Capture the cell that displays the provided text and extract its (x, y) central coordinate. 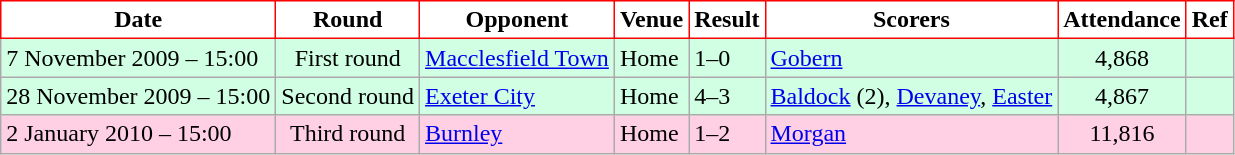
Round (348, 20)
4–3 (727, 96)
Second round (348, 96)
Venue (651, 20)
First round (348, 58)
Third round (348, 134)
Gobern (912, 58)
1–2 (727, 134)
4,868 (1122, 58)
Morgan (912, 134)
Result (727, 20)
Exeter City (518, 96)
7 November 2009 – 15:00 (138, 58)
1–0 (727, 58)
2 January 2010 – 15:00 (138, 134)
Date (138, 20)
11,816 (1122, 134)
Burnley (518, 134)
Attendance (1122, 20)
Opponent (518, 20)
Baldock (2), Devaney, Easter (912, 96)
4,867 (1122, 96)
Macclesfield Town (518, 58)
Scorers (912, 20)
28 November 2009 – 15:00 (138, 96)
Ref (1210, 20)
